For the text-containing cell, return its midpoint in [X, Y] coordinate format. 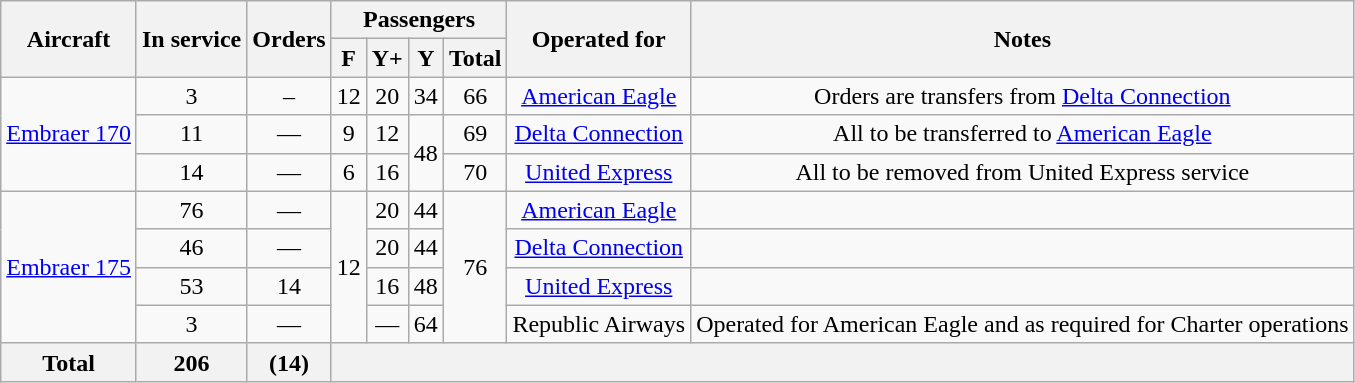
70 [475, 172]
Notes [1022, 39]
69 [475, 134]
In service [191, 39]
64 [426, 324]
34 [426, 96]
53 [191, 286]
Aircraft [69, 39]
11 [191, 134]
Passengers [419, 20]
All to be removed from United Express service [1022, 172]
Operated for [599, 39]
Republic Airways [599, 324]
6 [348, 172]
9 [348, 134]
Y+ [387, 58]
Embraer 175 [69, 267]
Orders are transfers from Delta Connection [1022, 96]
All to be transferred to American Eagle [1022, 134]
– [289, 96]
F [348, 58]
206 [191, 362]
Operated for American Eagle and as required for Charter operations [1022, 324]
Orders [289, 39]
66 [475, 96]
(14) [289, 362]
46 [191, 248]
Embraer 170 [69, 134]
Y [426, 58]
